Identify which cell holds the provided text, then report its [X, Y] central coordinate. 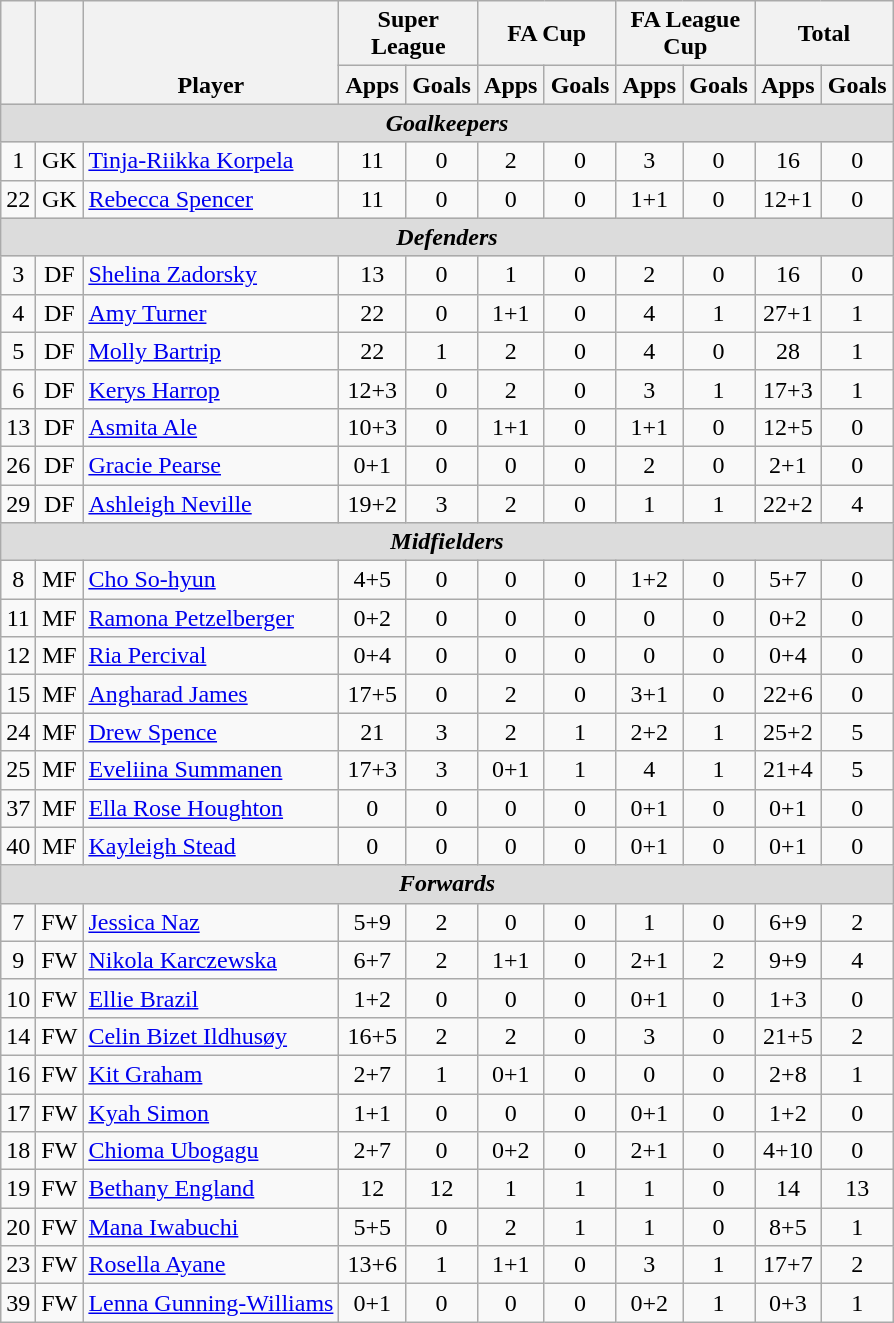
17 [18, 1113]
Kerys Harrop [211, 389]
37 [18, 808]
Rosella Ayane [211, 1265]
26 [18, 465]
5+7 [788, 580]
17+7 [788, 1265]
8+5 [788, 1227]
Kayleigh Stead [211, 846]
25+2 [788, 732]
39 [18, 1303]
Forwards [447, 884]
18 [18, 1151]
1+3 [788, 998]
FA Cup [546, 34]
Molly Bartrip [211, 351]
5+5 [372, 1227]
Midfielders [447, 542]
23 [18, 1265]
2+2 [650, 732]
Goalkeepers [447, 123]
9+9 [788, 960]
Total [824, 34]
Mana Iwabuchi [211, 1227]
25 [18, 770]
Ashleigh Neville [211, 503]
22+6 [788, 694]
Ella Rose Houghton [211, 808]
19+2 [372, 503]
Nikola Karczewska [211, 960]
27+1 [788, 313]
Shelina Zadorsky [211, 275]
20 [18, 1227]
12+1 [788, 199]
2+8 [788, 1074]
6 [18, 389]
Drew Spence [211, 732]
13+6 [372, 1265]
5+9 [372, 922]
Defenders [447, 237]
4+5 [372, 580]
7 [18, 922]
0+3 [788, 1303]
Kit Graham [211, 1074]
19 [18, 1189]
Celin Bizet Ildhusøy [211, 1036]
8 [18, 580]
Ramona Petzelberger [211, 618]
6+7 [372, 960]
Lenna Gunning-Williams [211, 1303]
21 [372, 732]
40 [18, 846]
Rebecca Spencer [211, 199]
28 [788, 351]
6+9 [788, 922]
22+2 [788, 503]
3+1 [650, 694]
Kyah Simon [211, 1113]
16+5 [372, 1036]
Tinja-Riikka Korpela [211, 161]
4+10 [788, 1151]
24 [18, 732]
Ria Percival [211, 656]
Ellie Brazil [211, 998]
Jessica Naz [211, 922]
17+5 [372, 694]
Cho So-hyun [211, 580]
10+3 [372, 427]
Chioma Ubogagu [211, 1151]
12+5 [788, 427]
Bethany England [211, 1189]
12+3 [372, 389]
Angharad James [211, 694]
29 [18, 503]
Player [211, 52]
15 [18, 694]
21+4 [788, 770]
10 [18, 998]
9 [18, 960]
Gracie Pearse [211, 465]
21+5 [788, 1036]
Eveliina Summanen [211, 770]
Asmita Ale [211, 427]
Super League [408, 34]
Amy Turner [211, 313]
FA League Cup [686, 34]
